For the text-containing cell, return its midpoint in [x, y] coordinate format. 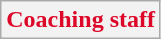
Coaching staff [81, 20]
